For the text-containing cell, return its midpoint in (X, Y) coordinate format. 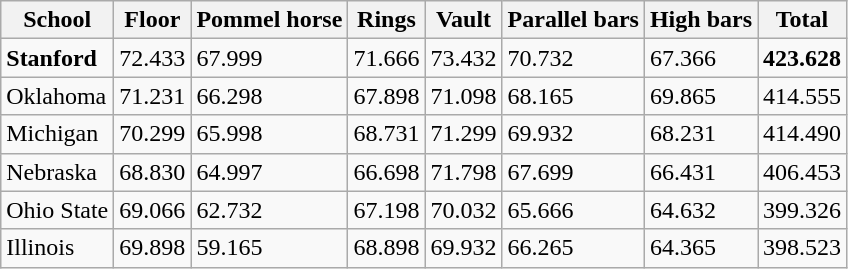
Oklahoma (58, 96)
Vault (464, 20)
68.830 (152, 172)
70.032 (464, 210)
64.997 (270, 172)
414.555 (802, 96)
67.898 (386, 96)
71.231 (152, 96)
71.798 (464, 172)
Rings (386, 20)
64.632 (700, 210)
69.066 (152, 210)
66.298 (270, 96)
70.732 (573, 58)
68.898 (386, 248)
Nebraska (58, 172)
423.628 (802, 58)
68.731 (386, 134)
66.698 (386, 172)
59.165 (270, 248)
Ohio State (58, 210)
Floor (152, 20)
62.732 (270, 210)
68.231 (700, 134)
70.299 (152, 134)
68.165 (573, 96)
Total (802, 20)
School (58, 20)
65.998 (270, 134)
65.666 (573, 210)
406.453 (802, 172)
67.366 (700, 58)
Illinois (58, 248)
Pommel horse (270, 20)
398.523 (802, 248)
67.999 (270, 58)
414.490 (802, 134)
67.699 (573, 172)
67.198 (386, 210)
69.898 (152, 248)
High bars (700, 20)
66.265 (573, 248)
Parallel bars (573, 20)
73.432 (464, 58)
64.365 (700, 248)
72.433 (152, 58)
399.326 (802, 210)
71.666 (386, 58)
69.865 (700, 96)
66.431 (700, 172)
Stanford (58, 58)
71.299 (464, 134)
Michigan (58, 134)
71.098 (464, 96)
